Detect which cell encompasses the target text, then output its (x, y) center coordinate. 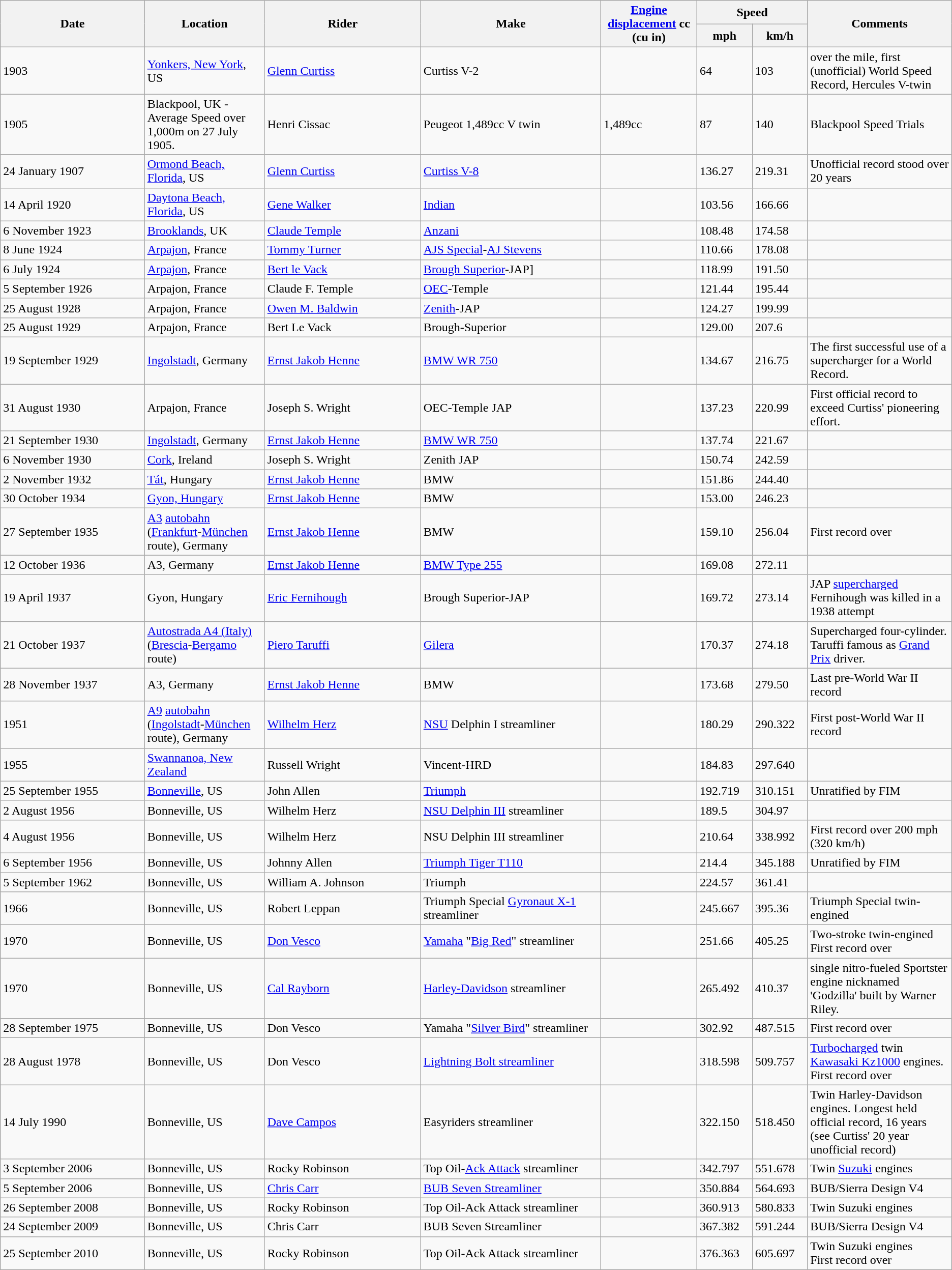
19 September 1929 (72, 360)
Vincent-HRD (511, 764)
Johnny Allen (343, 862)
1951 (72, 725)
1903 (72, 71)
Date (72, 24)
Anzani (511, 230)
19 April 1937 (72, 598)
Autostrada A4 (Italy) (Brescia-Bergamo route) (204, 645)
Ormond Beach, Florida, US (204, 171)
2 November 1932 (72, 479)
405.25 (780, 941)
Gilera (511, 645)
210.64 (724, 836)
John Allen (343, 791)
564.693 (780, 1188)
over the mile, first (unofficial) World Speed Record, Hercules V-twin (880, 71)
Piero Taruffi (343, 645)
219.31 (780, 171)
3 September 2006 (72, 1169)
136.27 (724, 171)
110.66 (724, 250)
350.884 (724, 1188)
189.5 (724, 810)
605.697 (780, 1253)
338.992 (780, 836)
166.66 (780, 205)
21 September 1930 (72, 441)
Brooklands, UK (204, 230)
64 (724, 71)
mph (724, 36)
279.50 (780, 685)
322.150 (724, 1122)
360.913 (724, 1207)
591.244 (780, 1227)
single nitro-fueled Sportster engine nicknamed 'Godzilla' built by Warner Riley. (880, 988)
509.757 (780, 1061)
Triumph Special twin-engined (880, 909)
Blackpool Speed Trials (880, 124)
Blackpool, UK - Average Speed over 1,000m on 27 July 1905. (204, 124)
159.10 (724, 532)
Henri Cissac (343, 124)
25 August 1929 (72, 327)
361.41 (780, 882)
Curtiss V-8 (511, 171)
25 September 1955 (72, 791)
1905 (72, 124)
12 October 1936 (72, 565)
199.99 (780, 308)
216.75 (780, 360)
km/h (780, 36)
297.640 (780, 764)
487.515 (780, 1028)
Twin Harley-Davidson engines. Longest held official record, 16 years (see Curtiss' 20 year unofficial record) (880, 1122)
410.37 (780, 988)
121.44 (724, 288)
26 September 2008 (72, 1207)
129.00 (724, 327)
25 September 2010 (72, 1253)
87 (724, 124)
NSU Delphin I streamliner (511, 725)
Brough Superior-JAP (511, 598)
153.00 (724, 499)
Comments (880, 24)
Twin Suzuki engines First record over (880, 1253)
Yonkers, New York, US (204, 71)
345.188 (780, 862)
265.492 (724, 988)
6 July 1924 (72, 269)
Bert Le Vack (343, 327)
272.11 (780, 565)
First official record to exceed Curtiss' pioneering effort. (880, 407)
173.68 (724, 685)
Two-stroke twin-enginedFirst record over (880, 941)
Triumph Special Gyronaut X-1 streamliner (511, 909)
Easyriders streamliner (511, 1122)
Russell Wright (343, 764)
395.36 (780, 909)
207.6 (780, 327)
Brough-Superior (511, 327)
5 September 1962 (72, 882)
103 (780, 71)
24 January 1907 (72, 171)
124.27 (724, 308)
191.50 (780, 269)
Yamaha "Big Red" streamliner (511, 941)
6 September 1956 (72, 862)
274.18 (780, 645)
AJS Special-AJ Stevens (511, 250)
137.74 (724, 441)
Rider (343, 24)
Curtiss V-2 (511, 71)
14 April 1920 (72, 205)
551.678 (780, 1169)
180.29 (724, 725)
304.97 (780, 810)
Gene Walker (343, 205)
Bert le Vack (343, 269)
1955 (72, 764)
246.23 (780, 499)
Robert Leppan (343, 909)
170.37 (724, 645)
192.719 (724, 791)
31 August 1930 (72, 407)
134.67 (724, 360)
OEC-Temple (511, 288)
First post-World War II record (880, 725)
Turbocharged twin Kawasaki Kz1000 engines. First record over (880, 1061)
27 September 1935 (72, 532)
24 September 2009 (72, 1227)
Indian (511, 205)
Yamaha "Silver Bird" streamliner (511, 1028)
Location (204, 24)
A9 autobahn (Ingolstadt-München route), Germany (204, 725)
BMW Type 255 (511, 565)
OEC-Temple JAP (511, 407)
224.57 (724, 882)
Cal Rayborn (343, 988)
Triumph Tiger T110 (511, 862)
518.450 (780, 1122)
169.08 (724, 565)
Engine displacement cc (cu in) (649, 24)
1,489cc (649, 124)
178.08 (780, 250)
251.66 (724, 941)
Tát, Hungary (204, 479)
Make (511, 24)
6 November 1923 (72, 230)
28 November 1937 (72, 685)
184.83 (724, 764)
342.797 (724, 1169)
5 September 1926 (72, 288)
151.86 (724, 479)
221.67 (780, 441)
Last pre-World War II record (880, 685)
Claude Temple (343, 230)
Claude F. Temple (343, 288)
245.667 (724, 909)
8 June 1924 (72, 250)
25 August 1928 (72, 308)
310.151 (780, 791)
First record over 200 mph (320 km/h) (880, 836)
21 October 1937 (72, 645)
150.74 (724, 460)
376.363 (724, 1253)
6 November 1930 (72, 460)
242.59 (780, 460)
214.4 (724, 862)
Harley-Davidson streamliner (511, 988)
Zenith JAP (511, 460)
2 August 1956 (72, 810)
Brough Superior-JAP] (511, 269)
256.04 (780, 532)
4 August 1956 (72, 836)
273.14 (780, 598)
140 (780, 124)
318.598 (724, 1061)
JAP superchargedFernihough was killed in a 1938 attempt (880, 598)
28 September 1975 (72, 1028)
1966 (72, 909)
580.833 (780, 1207)
William A. Johnson (343, 882)
A3 autobahn (Frankfurt-München route), Germany (204, 532)
Zenith-JAP (511, 308)
Tommy Turner (343, 250)
108.48 (724, 230)
Speed (752, 12)
Daytona Beach, Florida, US (204, 205)
174.58 (780, 230)
Lightning Bolt streamliner (511, 1061)
Peugeot 1,489cc V twin (511, 124)
Unofficial record stood over 20 years (880, 171)
Swannanoa, New Zealand (204, 764)
5 September 2006 (72, 1188)
The first successful use of a supercharger for a World Record. (880, 360)
302.92 (724, 1028)
118.99 (724, 269)
14 July 1990 (72, 1122)
Owen M. Baldwin (343, 308)
220.99 (780, 407)
30 October 1934 (72, 499)
Eric Fernihough (343, 598)
Dave Campos (343, 1122)
195.44 (780, 288)
Cork, Ireland (204, 460)
103.56 (724, 205)
28 August 1978 (72, 1061)
290.322 (780, 725)
244.40 (780, 479)
367.382 (724, 1227)
Supercharged four-cylinder. Taruffi famous as Grand Prix driver. (880, 645)
137.23 (724, 407)
169.72 (724, 598)
